Pinpoint the cell where the given text exists, returning its [X, Y] midpoint coordinate. 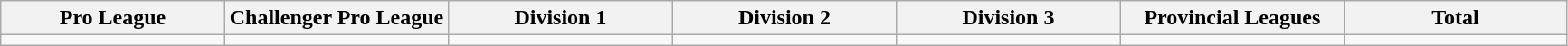
Challenger Pro League [337, 18]
Total [1456, 18]
Division 1 [561, 18]
Division 3 [1008, 18]
Provincial Leagues [1232, 18]
Pro League [112, 18]
Division 2 [784, 18]
